Extract the (x, y) coordinate from the center of the cell holding the provided text.  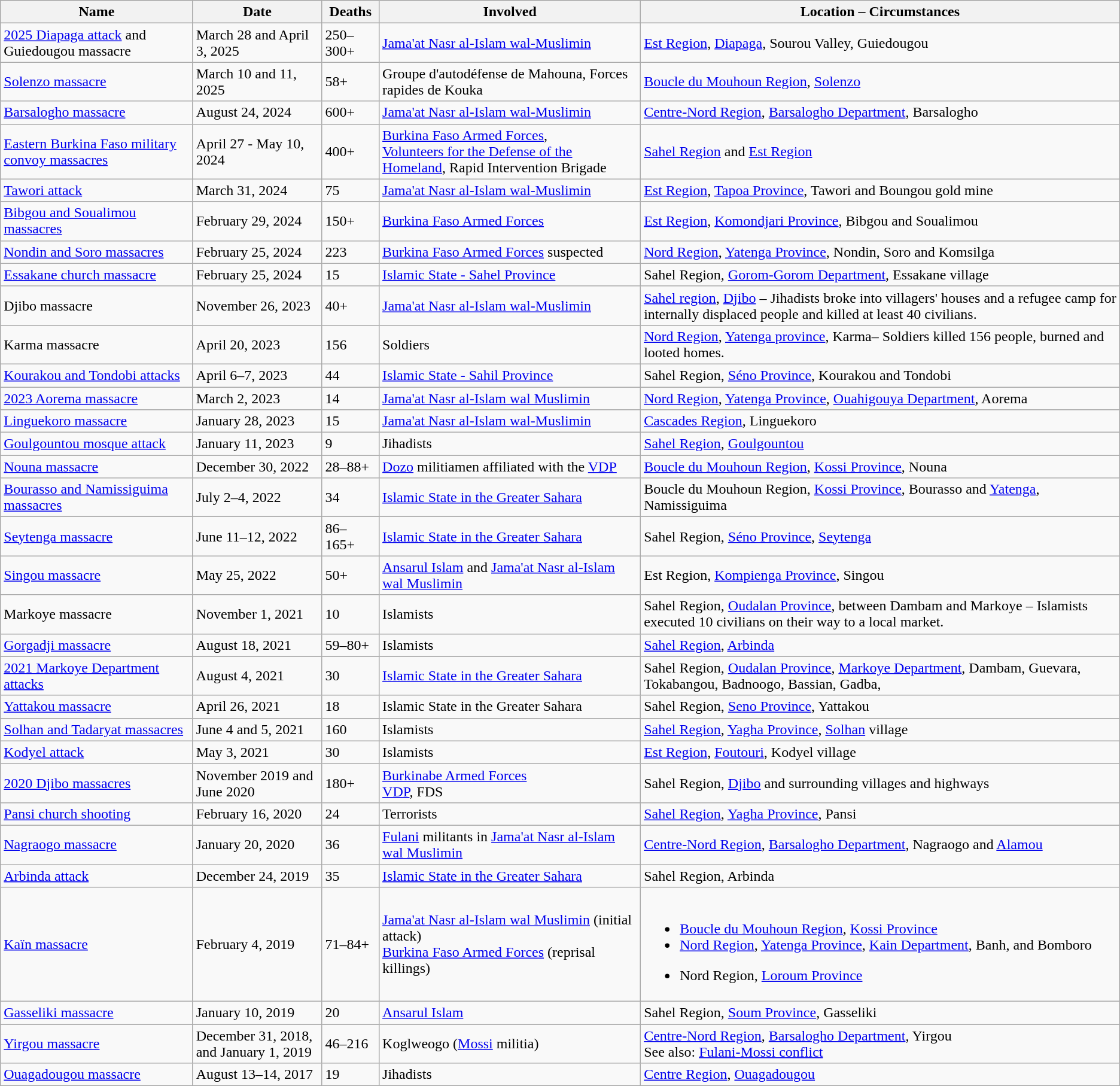
Ansarul Islam (510, 1013)
February 16, 2020 (257, 814)
Centre-Nord Region, Barsalogho Department, YirgouSee also: Fulani-Mossi conflict (881, 1044)
400+ (351, 151)
Karma massacre (97, 345)
April 27 - May 10, 2024 (257, 151)
December 31, 2018,and January 1, 2019 (257, 1044)
40+ (351, 305)
86–165+ (351, 536)
Nord Region, Yatenga province, Karma– Soldiers killed 156 people, burned and looted homes. (881, 345)
Yirgou massacre (97, 1044)
36 (351, 845)
Boucle du Mouhoun Region, Kossi Province, Nouna (881, 467)
Burkina Faso Armed Forces,Volunteers for the Defense of the Homeland, Rapid Intervention Brigade (510, 151)
December 24, 2019 (257, 875)
Bourasso and Namissiguima massacres (97, 498)
Kourakou and Tondobi attacks (97, 375)
Sahel Region and Est Region (881, 151)
50+ (351, 576)
Boucle du Mouhoun Region, Solenzo (881, 81)
August 18, 2021 (257, 645)
Barsalogho massacre (97, 112)
223 (351, 252)
Arbinda attack (97, 875)
Centre-Nord Region, Barsalogho Department, Nagraogo and Alamou (881, 845)
Gasseliki massacre (97, 1013)
Pansi church shooting (97, 814)
10 (351, 614)
June 4 and 5, 2021 (257, 729)
Sahel Region, Djibo and surrounding villages and highways (881, 783)
Sahel Region, Gorom-Gorom Department, Essakane village (881, 275)
March 10 and 11, 2025 (257, 81)
Solhan and Tadaryat massacres (97, 729)
Date (257, 12)
Nondin and Soro massacres (97, 252)
Dozo militiamen affiliated with the VDP (510, 467)
Eastern Burkina Faso military convoy massacres (97, 151)
February 4, 2019 (257, 944)
May 3, 2021 (257, 752)
Est Region, Foutouri, Kodyel village (881, 752)
Koglweogo (Mossi militia) (510, 1044)
Jama'at Nasr al-Islam wal Muslimin (510, 398)
November 1, 2021 (257, 614)
March 28 and April 3, 2025 (257, 43)
150+ (351, 221)
44 (351, 375)
Location – Circumstances (881, 12)
34 (351, 498)
April 26, 2021 (257, 707)
Solenzo massacre (97, 81)
Markoye massacre (97, 614)
June 11–12, 2022 (257, 536)
Sahel Region, Soum Province, Gasseliki (881, 1013)
2023 Aorema massacre (97, 398)
18 (351, 707)
Sahel Region, Seno Province, Yattakou (881, 707)
2021 Markoye Department attacks (97, 676)
28–88+ (351, 467)
Sahel Region, Goulgountou (881, 444)
Name (97, 12)
Djibo massacre (97, 305)
Fulani militants in Jama'at Nasr al-Islam wal Muslimin (510, 845)
Soldiers (510, 345)
Est Region, Diapaga, Sourou Valley, Guiedougou (881, 43)
2025 Diapaga attack and Guiedougou massacre (97, 43)
Est Region, Komondjari Province, Bibgou and Soualimou (881, 221)
Goulgountou mosque attack (97, 444)
Islamic State - Sahil Province (510, 375)
250–300+ (351, 43)
Singou massacre (97, 576)
24 (351, 814)
November 26, 2023 (257, 305)
Involved (510, 12)
March 2, 2023 (257, 398)
Nouna massacre (97, 467)
59–80+ (351, 645)
Nagraogo massacre (97, 845)
Seytenga massacre (97, 536)
January 20, 2020 (257, 845)
Islamic State - Sahel Province (510, 275)
Sahel Region, Séno Province, Seytenga (881, 536)
Boucle du Mouhoun Region, Kossi ProvinceNord Region, Yatenga Province, Kain Department, Banh, and BomboroNord Region, Loroum Province (881, 944)
180+ (351, 783)
Yattakou massacre (97, 707)
January 11, 2023 (257, 444)
Jama'at Nasr al-Islam wal Muslimin (initial attack)Burkina Faso Armed Forces (reprisal killings) (510, 944)
156 (351, 345)
January 10, 2019 (257, 1013)
July 2–4, 2022 (257, 498)
April 20, 2023 (257, 345)
May 25, 2022 (257, 576)
2020 Djibo massacres (97, 783)
58+ (351, 81)
Essakane church massacre (97, 275)
August 24, 2024 (257, 112)
Sahel Region, Séno Province, Kourakou and Tondobi (881, 375)
46–216 (351, 1044)
August 4, 2021 (257, 676)
20 (351, 1013)
Boucle du Mouhoun Region, Kossi Province, Bourasso and Yatenga, Namissiguima (881, 498)
March 31, 2024 (257, 190)
Burkina Faso Armed Forces suspected (510, 252)
19 (351, 1075)
71–84+ (351, 944)
Ansarul Islam and Jama'at Nasr al-Islam wal Muslimin (510, 576)
Burkinabe Armed ForcesVDP, FDS (510, 783)
Groupe d'autodéfense de Mahouna, Forces rapides de Kouka (510, 81)
Sahel region, Djibo – Jihadists broke into villagers' houses and a refugee camp for internally displaced people and killed at least 40 civilians. (881, 305)
Tawori attack (97, 190)
Centre Region, Ouagadougou (881, 1075)
February 29, 2024 (257, 221)
35 (351, 875)
Nord Region, Yatenga Province, Ouahigouya Department, Aorema (881, 398)
Kaïn massacre (97, 944)
9 (351, 444)
75 (351, 190)
January 28, 2023 (257, 421)
Sahel Region, Oudalan Province, Markoye Department, Dambam, Guevara, Tokabangou, Badnoogo, Bassian, Gadba, (881, 676)
Kodyel attack (97, 752)
160 (351, 729)
Sahel Region, Oudalan Province, between Dambam and Markoye – Islamists executed 10 civilians on their way to a local market. (881, 614)
Sahel Region, Yagha Province, Solhan village (881, 729)
April 6–7, 2023 (257, 375)
Bibgou and Soualimou massacres (97, 221)
December 30, 2022 (257, 467)
August 13–14, 2017 (257, 1075)
November 2019 and June 2020 (257, 783)
Sahel Region, Yagha Province, Pansi (881, 814)
Deaths (351, 12)
Cascades Region, Linguekoro (881, 421)
Est Region, Tapoa Province, Tawori and Boungou gold mine (881, 190)
600+ (351, 112)
Gorgadji massacre (97, 645)
Terrorists (510, 814)
Burkina Faso Armed Forces (510, 221)
Est Region, Kompienga Province, Singou (881, 576)
Linguekoro massacre (97, 421)
Ouagadougou massacre (97, 1075)
Centre-Nord Region, Barsalogho Department, Barsalogho (881, 112)
Nord Region, Yatenga Province, Nondin, Soro and Komsilga (881, 252)
14 (351, 398)
